Determine the (X, Y) coordinate at the center of the cell enclosing the given text.  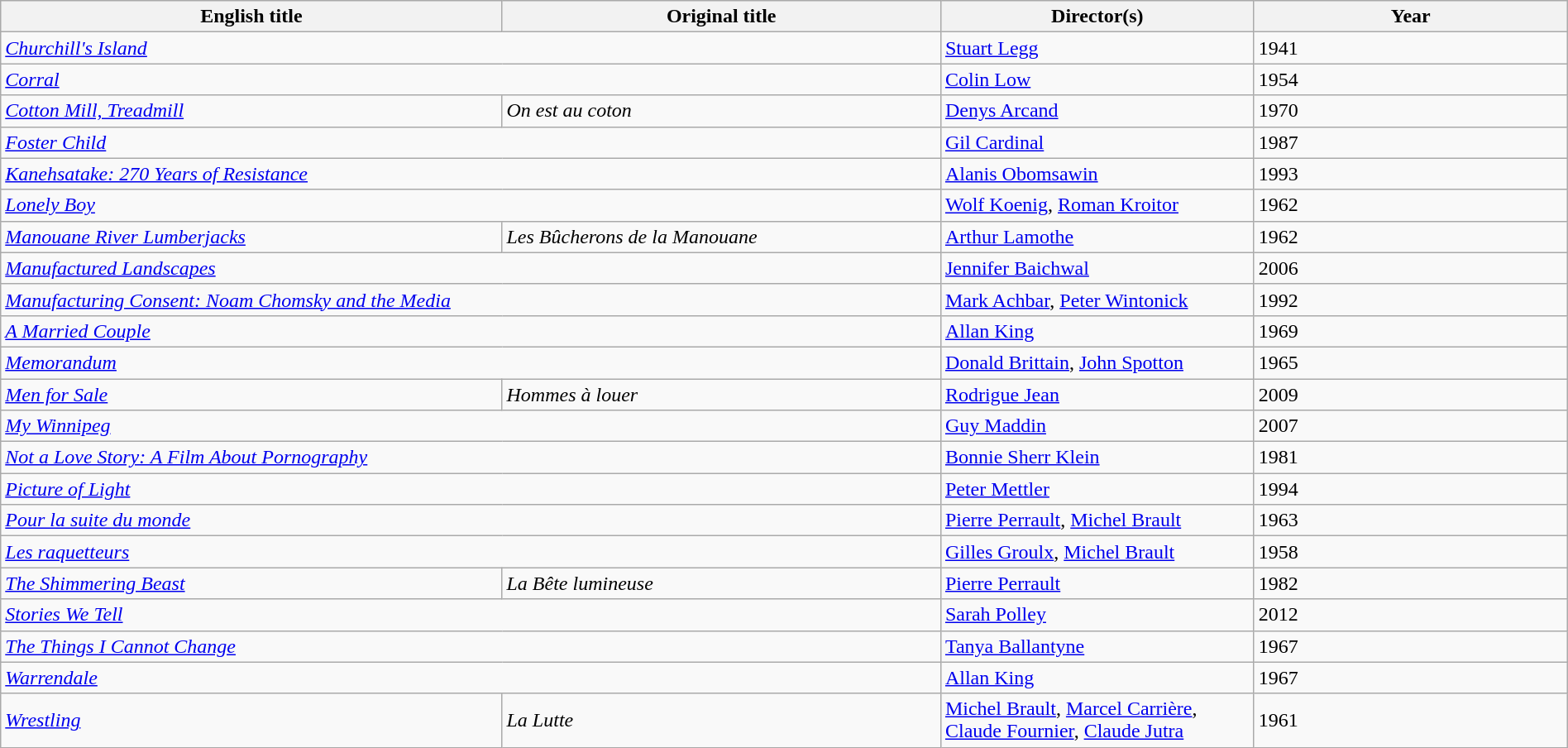
Mark Achbar, Peter Wintonick (1097, 300)
Colin Low (1097, 79)
Gilles Groulx, Michel Brault (1097, 552)
1954 (1411, 79)
Memorandum (471, 362)
La Bête lumineuse (721, 583)
Not a Love Story: A Film About Pornography (471, 458)
Director(s) (1097, 17)
Pierre Perrault (1097, 583)
My Winnipeg (471, 426)
Bonnie Sherr Klein (1097, 458)
1965 (1411, 362)
Warrendale (471, 678)
Donald Brittain, John Spotton (1097, 362)
Lonely Boy (471, 205)
A Married Couple (471, 331)
Manufacturing Consent: Noam Chomsky and the Media (471, 300)
1958 (1411, 552)
Alanis Obomsawin (1097, 174)
1961 (1411, 720)
2006 (1411, 268)
Michel Brault, Marcel Carrière, Claude Fournier, Claude Jutra (1097, 720)
Les raquetteurs (471, 552)
Manufactured Landscapes (471, 268)
1992 (1411, 300)
Les Bûcherons de la Manouane (721, 237)
1969 (1411, 331)
1987 (1411, 142)
1982 (1411, 583)
1941 (1411, 48)
2009 (1411, 395)
The Things I Cannot Change (471, 646)
Denys Arcand (1097, 111)
1963 (1411, 520)
Stuart Legg (1097, 48)
Gil Cardinal (1097, 142)
Year (1411, 17)
Wolf Koenig, Roman Kroitor (1097, 205)
Manouane River Lumberjacks (251, 237)
Tanya Ballantyne (1097, 646)
1981 (1411, 458)
Corral (471, 79)
Kanehsatake: 270 Years of Resistance (471, 174)
2007 (1411, 426)
Picture of Light (471, 489)
Original title (721, 17)
Cotton Mill, Treadmill (251, 111)
Hommes à louer (721, 395)
Rodrigue Jean (1097, 395)
Peter Mettler (1097, 489)
Sarah Polley (1097, 615)
1993 (1411, 174)
On est au coton (721, 111)
La Lutte (721, 720)
Stories We Tell (471, 615)
Men for Sale (251, 395)
Foster Child (471, 142)
Wrestling (251, 720)
Pour la suite du monde (471, 520)
Arthur Lamothe (1097, 237)
Pierre Perrault, Michel Brault (1097, 520)
2012 (1411, 615)
1994 (1411, 489)
The Shimmering Beast (251, 583)
Jennifer Baichwal (1097, 268)
English title (251, 17)
Churchill's Island (471, 48)
Guy Maddin (1097, 426)
1970 (1411, 111)
